Locate the cell with the specified text and output its [x, y] center coordinate. 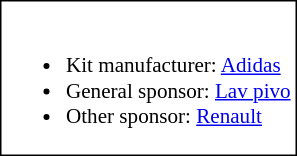
Kit manufacturer: AdidasGeneral sponsor: Lav pivoOther sponsor: Renault [148, 78]
